Capture the cell that displays the provided text and extract its [x, y] central coordinate. 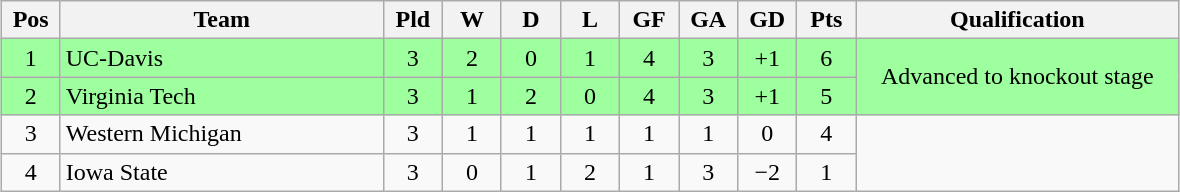
GD [768, 20]
GA [708, 20]
6 [826, 58]
Virginia Tech [222, 96]
D [530, 20]
GF [650, 20]
Pos [30, 20]
Qualification [1018, 20]
Iowa State [222, 172]
Team [222, 20]
Pld [412, 20]
Pts [826, 20]
Advanced to knockout stage [1018, 77]
−2 [768, 172]
L [590, 20]
W [472, 20]
UC-Davis [222, 58]
5 [826, 96]
Western Michigan [222, 134]
